Detect which cell encompasses the target text, then output its (x, y) center coordinate. 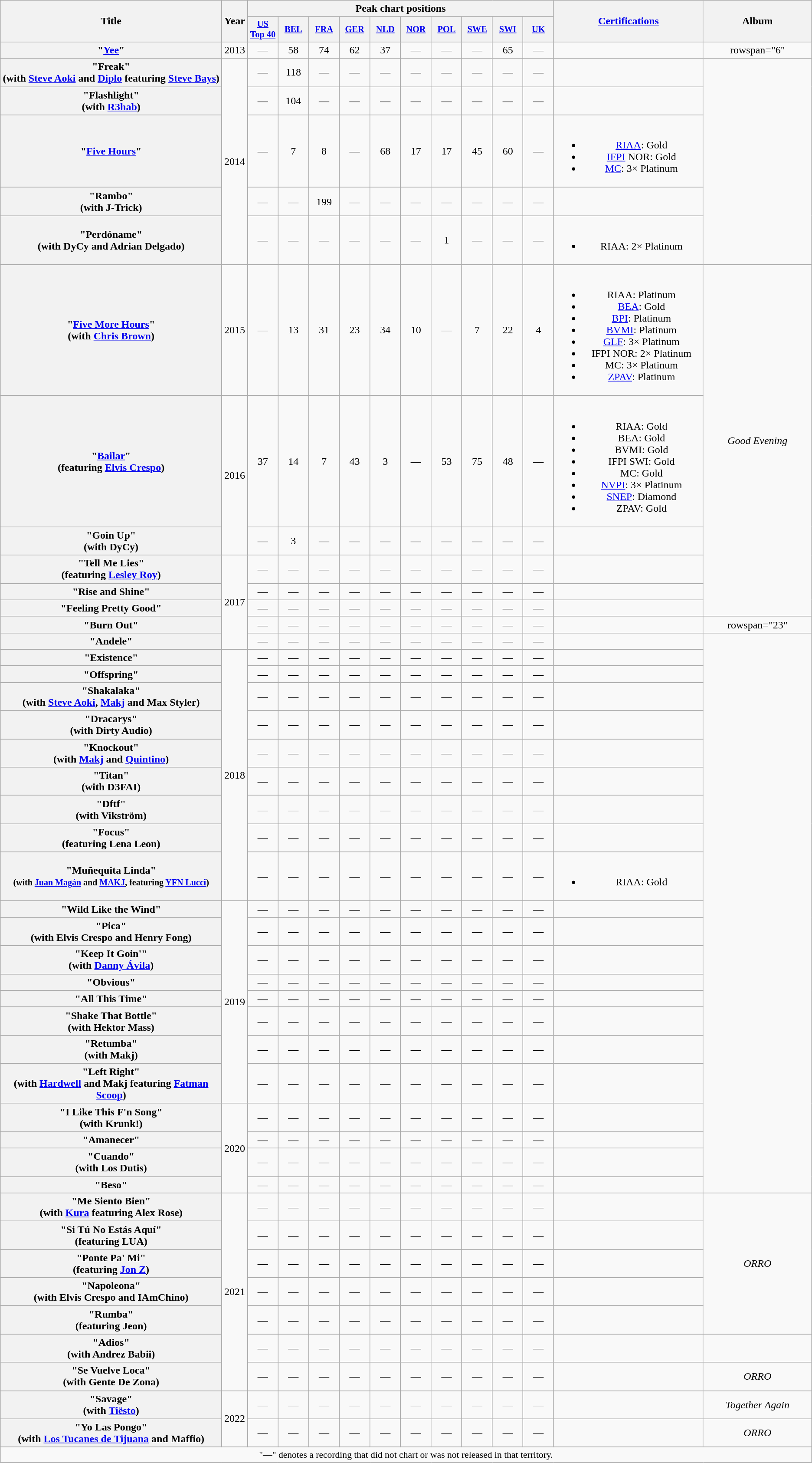
rowspan="23" (757, 625)
8 (324, 151)
"Se Vuelve Loca" (with Gente De Zona) (111, 1377)
"Yee" (111, 50)
48 (507, 461)
FRA (324, 30)
SWE (477, 30)
60 (507, 151)
"Dftf" (with Vikström) (111, 810)
RIAA: 2× Platinum (628, 240)
Title (111, 21)
"Yo Las Pongo" (with Los Tucanes de Tijuana and Maffio) (111, 1433)
"Tell Me Lies"(featuring Lesley Roy) (111, 569)
Peak chart positions (401, 9)
NLD (385, 30)
53 (447, 461)
"Beso" (111, 1185)
"Rise and Shine" (111, 592)
NOR (416, 30)
Album (757, 21)
"Goin Up"(with DyCy) (111, 541)
62 (355, 50)
2016 (234, 476)
UK (538, 30)
"Flashlight"(with R3hab) (111, 101)
"Wild Like the Wind" (111, 909)
Good Evening (757, 441)
"Retumba" (with Makj) (111, 1049)
"Si Tú No Estás Aquí" (featuring LUA) (111, 1235)
2019 (234, 1002)
"Titan" (with D3FAI) (111, 781)
74 (324, 50)
"Bailar"(featuring Elvis Crespo) (111, 461)
2018 (234, 775)
"Adios" (with Andrez Babii) (111, 1348)
2020 (234, 1148)
45 (477, 151)
"Burn Out" (111, 625)
104 (293, 101)
rowspan="6" (757, 50)
"—" denotes a recording that did not chart or was not released in that territory. (406, 1455)
POL (447, 30)
"Rumba" (featuring Jeon) (111, 1320)
75 (477, 461)
10 (416, 330)
"Dracarys" (with Dirty Audio) (111, 725)
"Me Siento Bien" (with Kura featuring Alex Rose) (111, 1207)
"Freak"(with Steve Aoki and Diplo featuring Steve Bays) (111, 73)
"Andele" (111, 641)
31 (324, 330)
SWI (507, 30)
13 (293, 330)
"Pica" (with Elvis Crespo and Henry Fong) (111, 931)
2017 (234, 602)
RIAA: GoldIFPI NOR: GoldMC: 3× Platinum (628, 151)
"Existence" (111, 658)
"Five More Hours"(with Chris Brown) (111, 330)
43 (355, 461)
2022 (234, 1419)
58 (293, 50)
"Muñequita Linda"(with Juan Magán and MAKJ, featuring YFN Lucci) (111, 877)
"Left Right" (with Hardwell and Makj featuring Fatman Scoop) (111, 1083)
RIAA: GoldBEA: GoldBVMI: GoldIFPI SWI: GoldMC: GoldNVPI: 3× PlatinumSNEP: DiamondZPAV: Gold (628, 461)
2021 (234, 1292)
Together Again (757, 1404)
"I Like This F'n Song" (with Krunk!) (111, 1117)
2014 (234, 161)
65 (507, 50)
68 (385, 151)
USTop 40 (263, 30)
"Rambo"(with J-Trick) (111, 201)
"Amanecer" (111, 1140)
"Feeling Pretty Good" (111, 608)
34 (385, 330)
Year (234, 21)
"Five Hours" (111, 151)
"Shake That Bottle" (with Hektor Mass) (111, 1021)
2013 (234, 50)
"Keep It Goin'" (with Danny Ávila) (111, 960)
"Napoleona" (with Elvis Crespo and IAmChino) (111, 1292)
118 (293, 73)
GER (355, 30)
BEL (293, 30)
"Shakalaka" (with Steve Aoki, Makj and Max Styler) (111, 696)
"Savage" (with Tiësto) (111, 1404)
1 (447, 240)
"Obvious" (111, 982)
"Knockout" (with Makj and Quintino) (111, 753)
"Offspring" (111, 674)
199 (324, 201)
4 (538, 330)
"Ponte Pa' Mi" (featuring Jon Z) (111, 1264)
23 (355, 330)
"All This Time" (111, 999)
RIAA: Gold (628, 877)
RIAA: PlatinumBEA: GoldBPI: PlatinumBVMI: PlatinumGLF: 3× PlatinumIFPI NOR: 2× PlatinumMC: 3× PlatinumZPAV: Platinum (628, 330)
"Focus" (featuring Lena Leon) (111, 838)
"Cuando"(with Los Dutis) (111, 1162)
"Perdóname"(with DyCy and Adrian Delgado) (111, 240)
2015 (234, 330)
22 (507, 330)
Certifications (628, 21)
14 (293, 461)
